Detect which cell encompasses the target text, then output its [X, Y] center coordinate. 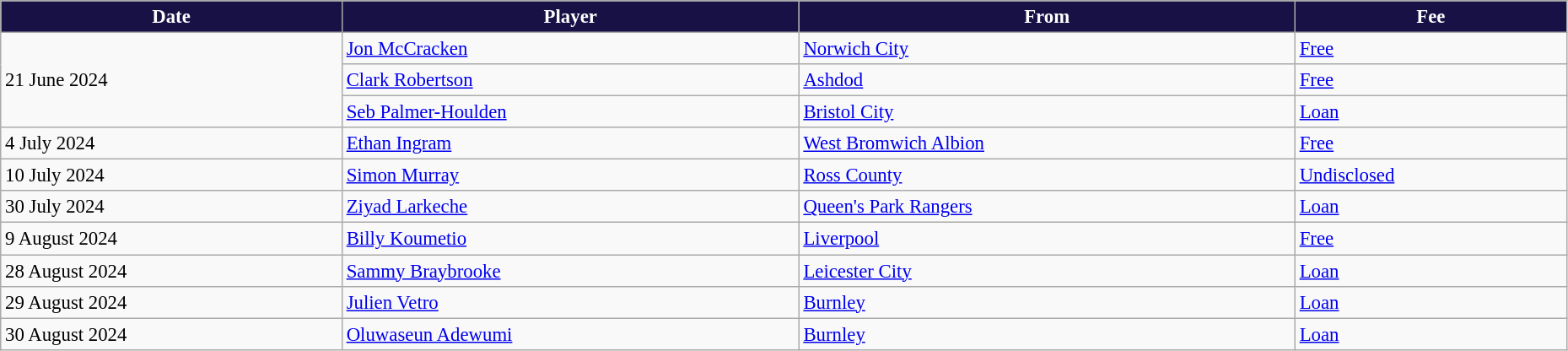
Queen's Park Rangers [1047, 207]
Sammy Braybrooke [570, 271]
9 August 2024 [172, 239]
Date [172, 17]
Ethan Ingram [570, 143]
28 August 2024 [172, 271]
Simon Murray [570, 175]
Leicester City [1047, 271]
4 July 2024 [172, 143]
Clark Robertson [570, 80]
Ross County [1047, 175]
Norwich City [1047, 49]
From [1047, 17]
Ashdod [1047, 80]
10 July 2024 [172, 175]
West Bromwich Albion [1047, 143]
Julien Vetro [570, 302]
Liverpool [1047, 239]
Bristol City [1047, 112]
Seb Palmer-Houlden [570, 112]
Jon McCracken [570, 49]
Billy Koumetio [570, 239]
Ziyad Larkeche [570, 207]
Player [570, 17]
Undisclosed [1431, 175]
Oluwaseun Adewumi [570, 334]
29 August 2024 [172, 302]
30 August 2024 [172, 334]
Fee [1431, 17]
21 June 2024 [172, 81]
30 July 2024 [172, 207]
